Scan for the cell matching the given text and deliver its (X, Y) coordinate at center. 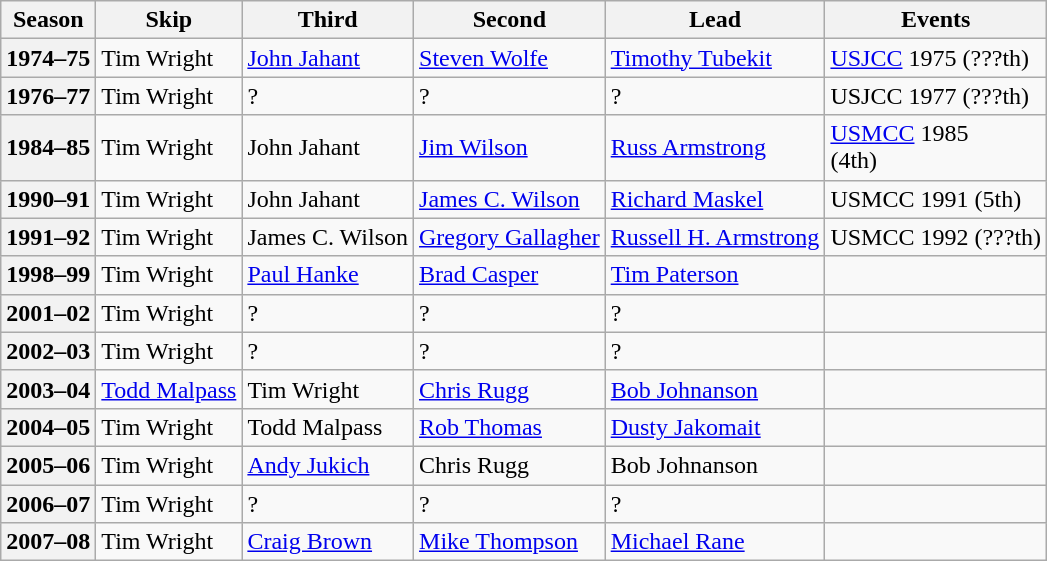
Second (510, 20)
1990–91 (48, 199)
Craig Brown (328, 542)
USMCC 1991 (5th) (936, 199)
Andy Jukich (328, 465)
USJCC 1977 (???th) (936, 96)
Skip (169, 20)
Gregory Gallagher (510, 237)
Timothy Tubekit (715, 58)
2006–07 (48, 503)
USMCC 1985 (4th) (936, 148)
Michael Rane (715, 542)
1984–85 (48, 148)
Richard Maskel (715, 199)
Russ Armstrong (715, 148)
USMCC 1992 (???th) (936, 237)
Brad Casper (510, 275)
Lead (715, 20)
2004–05 (48, 427)
2003–04 (48, 389)
2007–08 (48, 542)
Rob Thomas (510, 427)
Season (48, 20)
Events (936, 20)
1991–92 (48, 237)
Mike Thompson (510, 542)
Steven Wolfe (510, 58)
1976–77 (48, 96)
1998–99 (48, 275)
Tim Paterson (715, 275)
2002–03 (48, 351)
Third (328, 20)
1974–75 (48, 58)
Jim Wilson (510, 148)
USJCC 1975 (???th) (936, 58)
Dusty Jakomait (715, 427)
Russell H. Armstrong (715, 237)
Paul Hanke (328, 275)
2001–02 (48, 313)
2005–06 (48, 465)
